Pinpoint the cell where the given text exists, returning its (X, Y) midpoint coordinate. 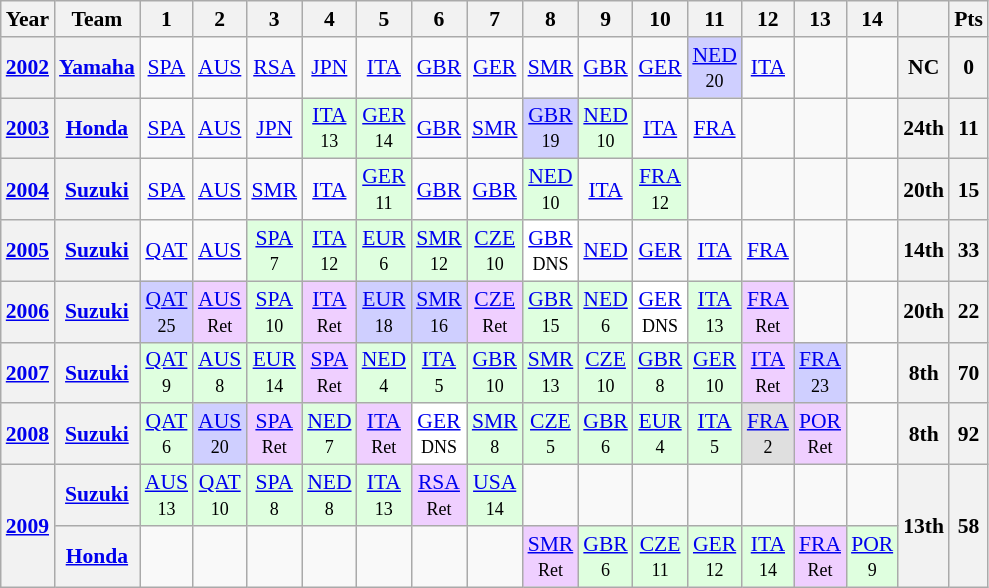
USA14 (495, 496)
2009 (28, 526)
ITA12 (329, 250)
SPA10 (274, 312)
58 (968, 526)
QAT25 (166, 312)
NED6 (606, 312)
GBR19 (551, 128)
FRA2 (768, 434)
GER11 (384, 190)
PORRet (820, 434)
QAT9 (166, 372)
9 (606, 19)
SPA8 (274, 496)
6 (439, 19)
AUS13 (166, 496)
SPA7 (274, 250)
22 (968, 312)
SMR16 (439, 312)
GER12 (714, 556)
POR9 (872, 556)
NED8 (329, 496)
NED7 (329, 434)
NED4 (384, 372)
EUR4 (660, 434)
2004 (28, 190)
0 (968, 68)
13th (924, 526)
7 (495, 19)
AUS20 (220, 434)
EUR18 (384, 312)
2 (220, 19)
EUR6 (384, 250)
QAT (166, 250)
2003 (28, 128)
GBRDNS (551, 250)
GER10 (714, 372)
10 (660, 19)
SMR13 (551, 372)
2002 (28, 68)
QAT6 (166, 434)
Year (28, 19)
14 (872, 19)
92 (968, 434)
Pts (968, 19)
5 (384, 19)
3 (274, 19)
AUS8 (220, 372)
15 (968, 190)
NC (924, 68)
12 (768, 19)
24th (924, 128)
SMRRet (551, 556)
EUR14 (274, 372)
70 (968, 372)
2005 (28, 250)
CZERet (495, 312)
GBR10 (495, 372)
GBR8 (660, 372)
CZE5 (551, 434)
Team (97, 19)
AUSRet (220, 312)
ITA14 (768, 556)
2007 (28, 372)
SMR12 (439, 250)
8 (551, 19)
Yamaha (97, 68)
33 (968, 250)
NED20 (714, 68)
QAT10 (220, 496)
NED (606, 250)
RSARet (439, 496)
14th (924, 250)
1 (166, 19)
CZE11 (660, 556)
FRA23 (820, 372)
13 (820, 19)
2008 (28, 434)
GER14 (384, 128)
SMR8 (495, 434)
FRA12 (660, 190)
2006 (28, 312)
4 (329, 19)
GBR15 (551, 312)
RSA (274, 68)
